Find where the given text appears and provide that cell's center as (x, y) coordinate. 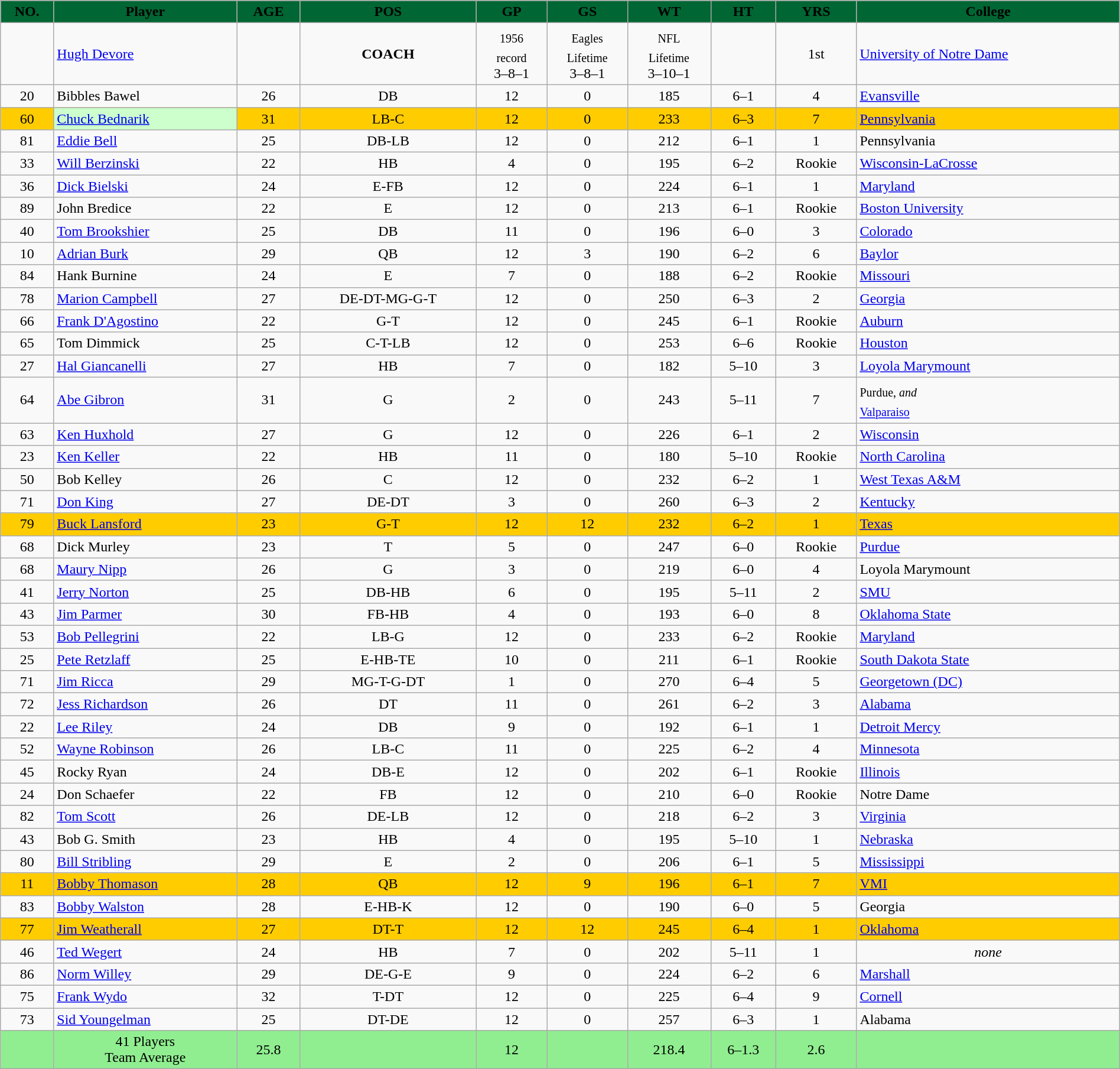
GS (587, 12)
DT-T (388, 929)
Oklahoma (988, 929)
T-DT (388, 996)
Missouri (988, 276)
Marion Campbell (145, 298)
Wisconsin-LaCrosse (988, 164)
Tom Dimmick (145, 343)
Ted Wegert (145, 951)
E-HB-TE (388, 659)
COACH (388, 54)
DT (388, 704)
Colorado (988, 231)
Marshall (988, 974)
Rocky Ryan (145, 772)
DB-LB (388, 141)
AGE (268, 12)
36 (27, 186)
Boston University (988, 209)
C-T-LB (388, 343)
270 (669, 682)
86 (27, 974)
Bob G. Smith (145, 839)
Adrian Burk (145, 254)
78 (27, 298)
182 (669, 366)
260 (669, 502)
Hugh Devore (145, 54)
79 (27, 524)
MG-T-G-DT (388, 682)
218.4 (669, 1049)
Detroit Mercy (988, 727)
Nebraska (988, 839)
Virginia (988, 817)
30 (268, 614)
DE-LB (388, 817)
211 (669, 659)
Dick Bielski (145, 186)
Notre Dame (988, 794)
32 (268, 996)
64 (27, 400)
6–1.3 (743, 1049)
University of Notre Dame (988, 54)
FB-HB (388, 614)
210 (669, 794)
84 (27, 276)
Purdue, and Valparaiso (988, 400)
POS (388, 12)
247 (669, 547)
T (388, 547)
Maury Nipp (145, 569)
WT (669, 12)
40 (27, 231)
Eagles Lifetime3–8–1 (587, 54)
8 (816, 614)
185 (669, 96)
Cornell (988, 996)
none (988, 951)
Bill Stribling (145, 862)
Jerry Norton (145, 592)
YRS (816, 12)
DB-E (388, 772)
HT (743, 12)
52 (27, 749)
John Bredice (145, 209)
Bibbles Bawel (145, 96)
Chuck Bednarik (145, 119)
Auburn (988, 321)
Don King (145, 502)
Bobby Thomason (145, 884)
GP (512, 12)
218 (669, 817)
Frank Wydo (145, 996)
Tom Brookshier (145, 231)
Bob Pellegrini (145, 636)
2.6 (816, 1049)
Ken Huxhold (145, 434)
Abe Gibron (145, 400)
219 (669, 569)
Hank Burnine (145, 276)
Kentucky (988, 502)
DE-DT (388, 502)
Jim Ricca (145, 682)
25.8 (268, 1049)
DT-DE (388, 1019)
Mississippi (988, 862)
33 (27, 164)
226 (669, 434)
Oklahoma State (988, 614)
C (388, 479)
180 (669, 457)
Houston (988, 343)
212 (669, 141)
253 (669, 343)
6–6 (743, 343)
41 (27, 592)
Georgetown (DC) (988, 682)
20 (27, 96)
Frank D'Agostino (145, 321)
Wisconsin (988, 434)
Purdue (988, 547)
41 Players Team Average (145, 1049)
60 (27, 119)
Dick Murley (145, 547)
Wayne Robinson (145, 749)
Norm Willey (145, 974)
83 (27, 906)
SMU (988, 592)
Ken Keller (145, 457)
North Carolina (988, 457)
E-FB (388, 186)
1st (816, 54)
Pete Retzlaff (145, 659)
243 (669, 400)
Player (145, 12)
LB-G (388, 636)
53 (27, 636)
82 (27, 817)
213 (669, 209)
81 (27, 141)
Buck Lansford (145, 524)
Texas (988, 524)
1956 record3–8–1 (512, 54)
Sid Youngelman (145, 1019)
Evansville (988, 96)
Eddie Bell (145, 141)
Baylor (988, 254)
65 (27, 343)
72 (27, 704)
DE-DT-MG-G-T (388, 298)
Bob Kelley (145, 479)
College (988, 12)
193 (669, 614)
NFL Lifetime3–10–1 (669, 54)
89 (27, 209)
250 (669, 298)
Jess Richardson (145, 704)
Minnesota (988, 749)
80 (27, 862)
Illinois (988, 772)
Don Schaefer (145, 794)
188 (669, 276)
FB (388, 794)
75 (27, 996)
257 (669, 1019)
Tom Scott (145, 817)
46 (27, 951)
45 (27, 772)
Will Berzinski (145, 164)
Hal Giancanelli (145, 366)
NO. (27, 12)
261 (669, 704)
Jim Parmer (145, 614)
Bobby Walston (145, 906)
Lee Riley (145, 727)
73 (27, 1019)
West Texas A&M (988, 479)
DE-G-E (388, 974)
E-HB-K (388, 906)
50 (27, 479)
VMI (988, 884)
Jim Weatherall (145, 929)
206 (669, 862)
DB-HB (388, 592)
192 (669, 727)
77 (27, 929)
66 (27, 321)
63 (27, 434)
South Dakota State (988, 659)
